Output the (X, Y) coordinate of the center of the cell containing the given text.  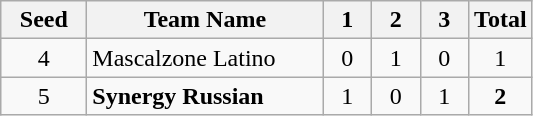
5 (44, 96)
3 (444, 20)
Total (501, 20)
4 (44, 58)
Mascalzone Latino (205, 58)
Team Name (205, 20)
Seed (44, 20)
Synergy Russian (205, 96)
